Search for the cell housing the specified text and yield its (x, y) center coordinate. 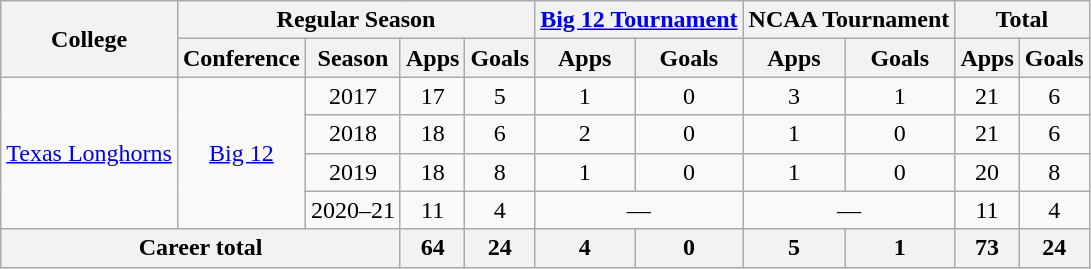
Total (1022, 20)
73 (987, 248)
2 (585, 134)
64 (432, 248)
NCAA Tournament (849, 20)
Career total (201, 248)
Season (352, 58)
Regular Season (356, 20)
Big 12 (241, 153)
College (90, 39)
Big 12 Tournament (639, 20)
17 (432, 96)
2017 (352, 96)
2018 (352, 134)
3 (794, 96)
2019 (352, 172)
Texas Longhorns (90, 153)
Conference (241, 58)
20 (987, 172)
2020–21 (352, 210)
